Find where the given text appears and provide that cell's center as (X, Y) coordinate. 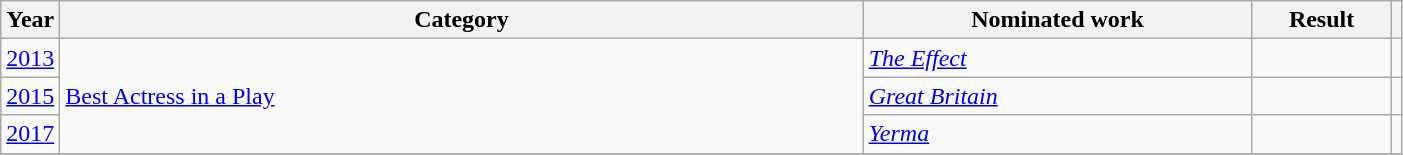
Best Actress in a Play (462, 96)
Category (462, 20)
2017 (30, 134)
Result (1322, 20)
Great Britain (1058, 96)
2013 (30, 58)
Year (30, 20)
Nominated work (1058, 20)
The Effect (1058, 58)
Yerma (1058, 134)
2015 (30, 96)
